Pinpoint the cell where the given text exists, returning its (X, Y) midpoint coordinate. 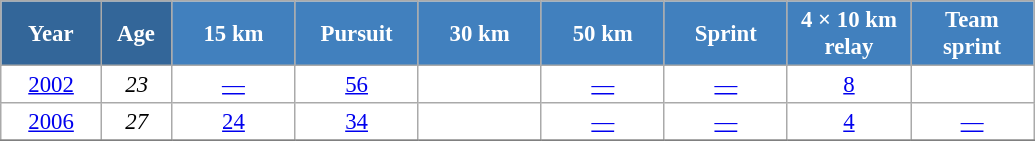
Pursuit (356, 34)
8 (848, 85)
2002 (52, 85)
24 (234, 122)
4 (848, 122)
Sprint (726, 34)
4 × 10 km relay (848, 34)
2006 (52, 122)
27 (136, 122)
Year (52, 34)
15 km (234, 34)
Team sprint (972, 34)
Age (136, 34)
34 (356, 122)
23 (136, 85)
30 km (480, 34)
50 km (602, 34)
56 (356, 85)
